Scan for the cell matching the given text and deliver its (X, Y) coordinate at center. 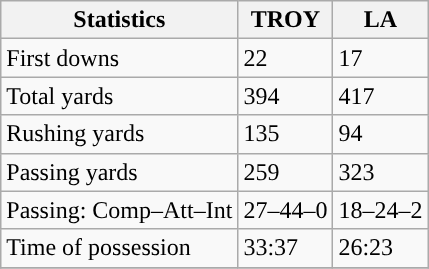
26:23 (380, 248)
394 (286, 96)
Statistics (120, 20)
Passing: Comp–Att–Int (120, 210)
94 (380, 134)
18–24–2 (380, 210)
Time of possession (120, 248)
LA (380, 20)
417 (380, 96)
Rushing yards (120, 134)
135 (286, 134)
22 (286, 58)
First downs (120, 58)
33:37 (286, 248)
Total yards (120, 96)
TROY (286, 20)
323 (380, 172)
259 (286, 172)
17 (380, 58)
27–44–0 (286, 210)
Passing yards (120, 172)
